From the cell containing the given text, extract its center point as (X, Y) coordinate. 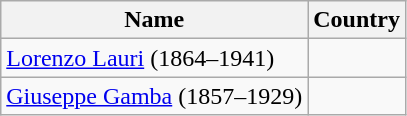
Giuseppe Gamba (1857–1929) (154, 96)
Lorenzo Lauri (1864–1941) (154, 58)
Country (357, 20)
Name (154, 20)
